Pinpoint the cell where the given text exists, returning its (x, y) midpoint coordinate. 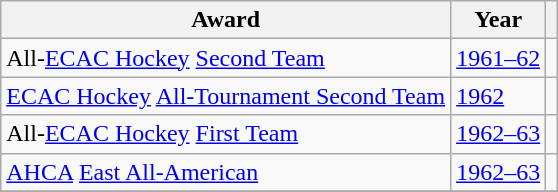
1962 (498, 96)
All-ECAC Hockey First Team (226, 134)
ECAC Hockey All-Tournament Second Team (226, 96)
Year (498, 20)
All-ECAC Hockey Second Team (226, 58)
AHCA East All-American (226, 172)
Award (226, 20)
1961–62 (498, 58)
